For the text-containing cell, return its midpoint in (X, Y) coordinate format. 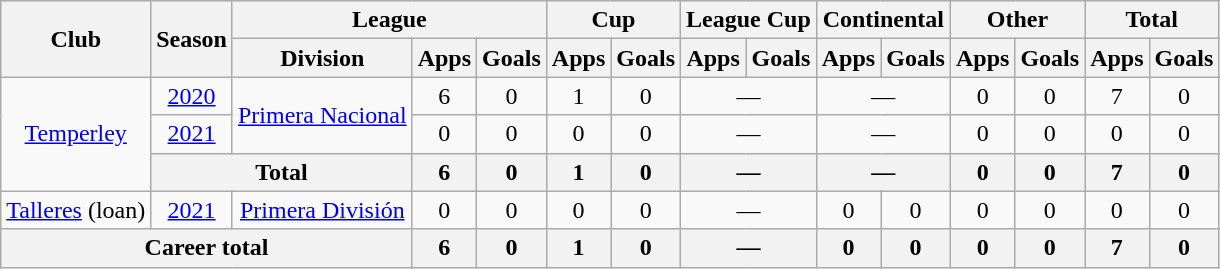
Career total (206, 248)
Temperley (76, 134)
Other (1017, 20)
Primera Nacional (322, 115)
2020 (192, 96)
Talleres (loan) (76, 210)
Division (322, 58)
Cup (613, 20)
League (389, 20)
Club (76, 39)
League Cup (749, 20)
Continental (883, 20)
Primera División (322, 210)
Season (192, 39)
